Scan for the cell matching the given text and deliver its (X, Y) coordinate at center. 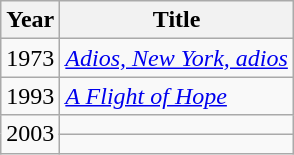
1993 (30, 96)
1973 (30, 58)
2003 (30, 134)
Adios, New York, adios (177, 58)
A Flight of Hope (177, 96)
Title (177, 20)
Year (30, 20)
